Output the (X, Y) coordinate of the center of the cell containing the given text.  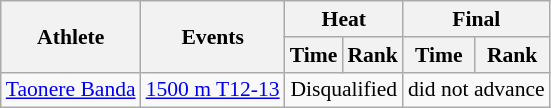
did not advance (476, 90)
Final (476, 19)
1500 m T12-13 (213, 90)
Disqualified (344, 90)
Athlete (71, 36)
Heat (344, 19)
Events (213, 36)
Taonere Banda (71, 90)
